Locate the cell with the specified text and output its [X, Y] center coordinate. 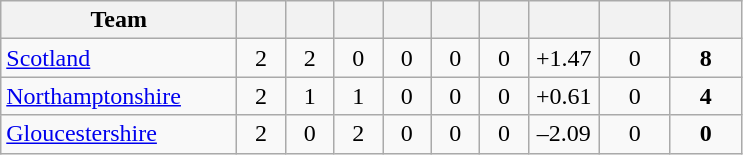
–2.09 [564, 134]
Gloucestershire [119, 134]
8 [706, 58]
Scotland [119, 58]
+0.61 [564, 96]
+1.47 [564, 58]
Team [119, 20]
4 [706, 96]
Northamptonshire [119, 96]
